Return [x, y] of the center of cell containing provided text 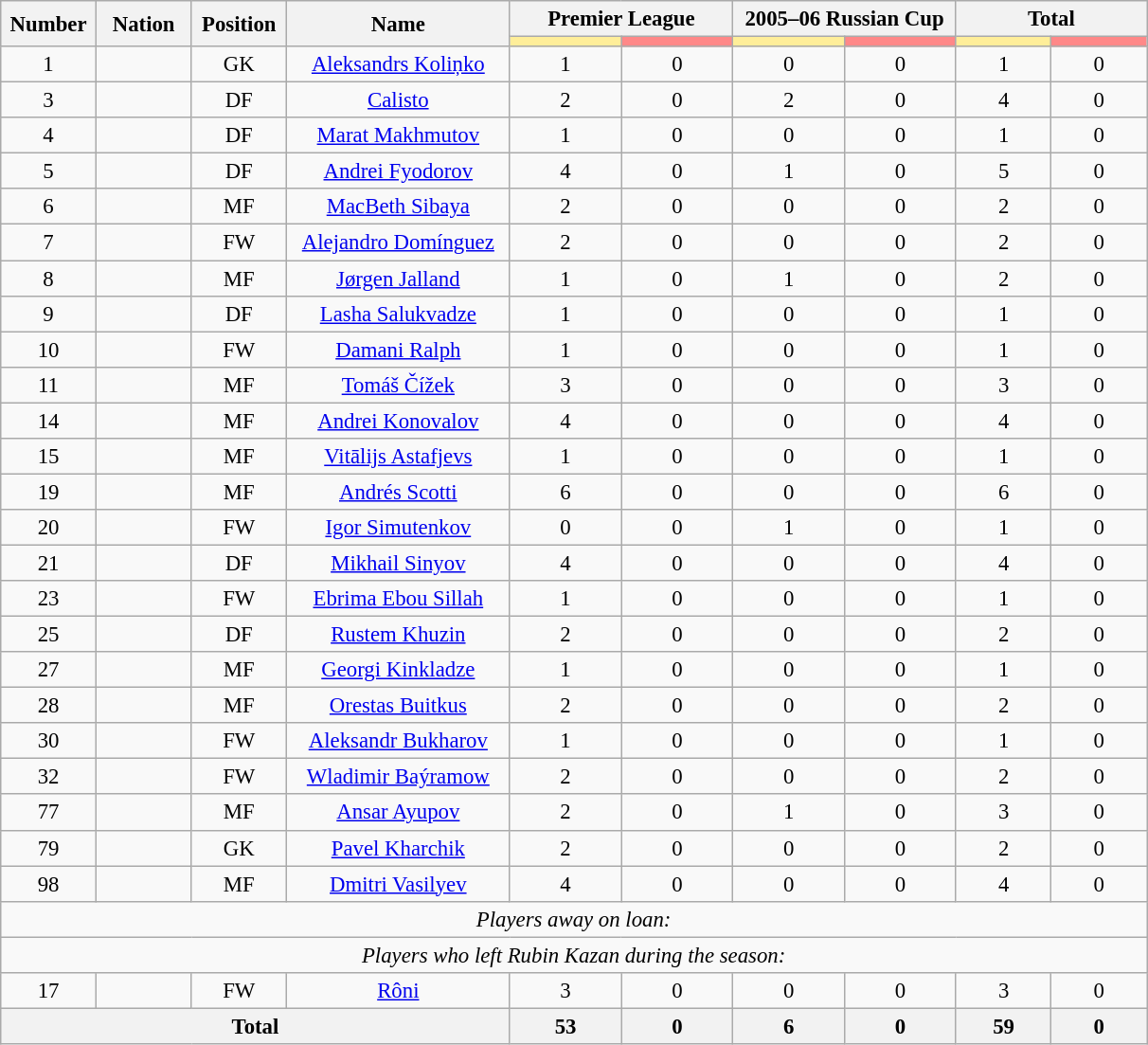
MacBeth Sibaya [399, 207]
Orestas Buitkus [399, 706]
Georgi Kinkladze [399, 670]
Lasha Salukvadze [399, 314]
Name [399, 24]
Andrei Konovalov [399, 421]
Andrés Scotti [399, 492]
Wladimir Baýramow [399, 777]
79 [49, 848]
Players who left Rubin Kazan during the season: [574, 955]
32 [49, 777]
Damani Ralph [399, 350]
Premier League [621, 19]
Number [49, 24]
25 [49, 635]
Vitālijs Astafjevs [399, 457]
Calisto [399, 100]
Tomáš Čížek [399, 385]
Dmitri Vasilyev [399, 884]
14 [49, 421]
Andrei Fyodorov [399, 171]
7 [49, 243]
Marat Makhmutov [399, 135]
Rustem Khuzin [399, 635]
15 [49, 457]
Igor Simutenkov [399, 528]
21 [49, 563]
Alejandro Domínguez [399, 243]
Players away on loan: [574, 919]
Ansar Ayupov [399, 813]
Mikhail Sinyov [399, 563]
20 [49, 528]
11 [49, 385]
2005–06 Russian Cup [845, 19]
Pavel Kharchik [399, 848]
Aleksandrs Koliņko [399, 64]
30 [49, 741]
8 [49, 279]
10 [49, 350]
Nation [144, 24]
Position [239, 24]
28 [49, 706]
53 [565, 1026]
Ebrima Ebou Sillah [399, 599]
27 [49, 670]
Jørgen Jalland [399, 279]
59 [1004, 1026]
98 [49, 884]
77 [49, 813]
23 [49, 599]
Rôni [399, 991]
17 [49, 991]
Aleksandr Bukharov [399, 741]
9 [49, 314]
19 [49, 492]
